Output the (x, y) coordinate of the center of the cell containing the given text.  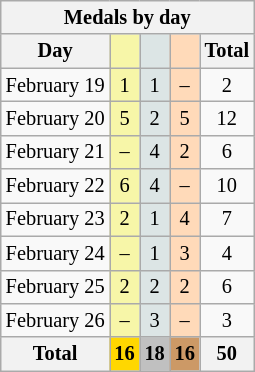
12 (227, 118)
February 26 (56, 320)
February 24 (56, 253)
10 (227, 186)
Day (56, 51)
February 25 (56, 287)
February 19 (56, 85)
February 22 (56, 186)
18 (155, 354)
7 (227, 219)
February 21 (56, 152)
50 (227, 354)
February 23 (56, 219)
February 20 (56, 118)
Medals by day (128, 17)
